Pinpoint the cell where the given text exists, returning its (x, y) midpoint coordinate. 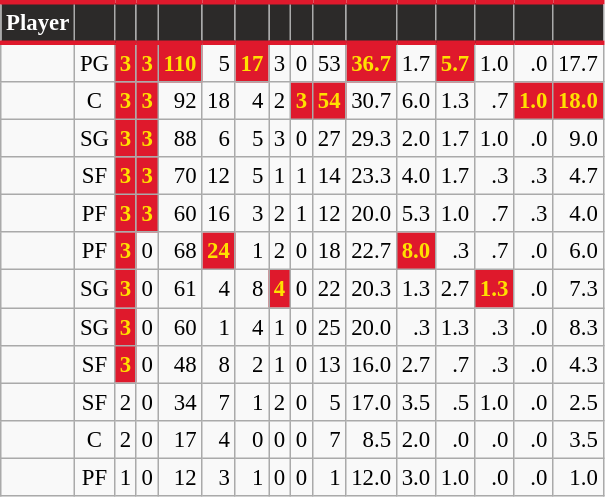
20.3 (371, 289)
68 (180, 251)
23.3 (371, 176)
16.0 (371, 364)
4.7 (578, 176)
48 (180, 364)
92 (180, 101)
5.7 (454, 62)
13 (330, 364)
24 (218, 251)
22.7 (371, 251)
61 (180, 289)
Player (38, 22)
17.0 (371, 402)
27 (330, 139)
54 (330, 101)
22 (330, 289)
8.5 (371, 439)
5.3 (416, 214)
2.5 (578, 402)
18.0 (578, 101)
16 (218, 214)
4.3 (578, 364)
110 (180, 62)
25 (330, 327)
70 (180, 176)
8.3 (578, 327)
6 (218, 139)
14 (330, 176)
36.7 (371, 62)
PG (95, 62)
88 (180, 139)
34 (180, 402)
7.3 (578, 289)
29.3 (371, 139)
12.0 (371, 477)
17.7 (578, 62)
53 (330, 62)
3.0 (416, 477)
9.0 (578, 139)
.5 (454, 402)
30.7 (371, 101)
8.0 (416, 251)
